Find where the given text appears and provide that cell's center as (X, Y) coordinate. 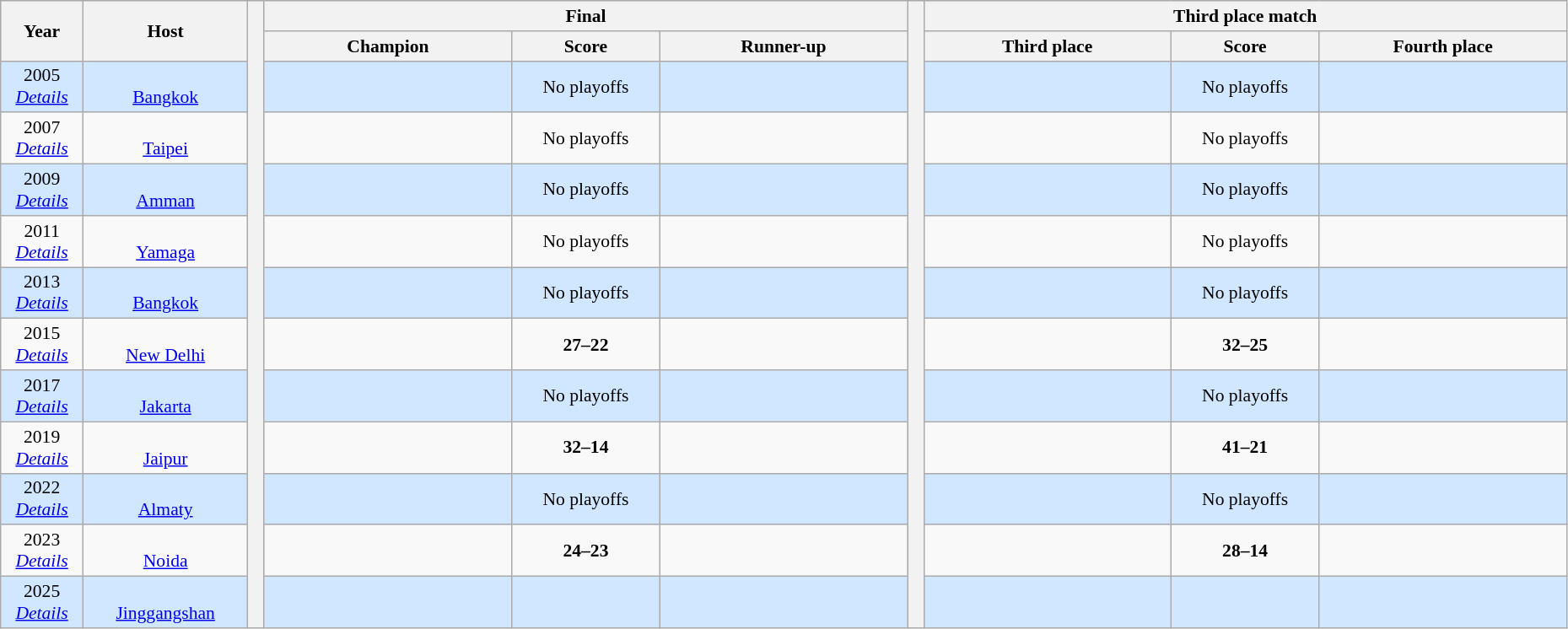
Jakarta (165, 396)
2007Details (42, 138)
New Delhi (165, 344)
2015Details (42, 344)
24–23 (586, 551)
2005Details (42, 86)
Third place match (1245, 16)
2011Details (42, 241)
41–21 (1245, 447)
Third place (1048, 46)
2009Details (42, 191)
2017Details (42, 396)
2013Details (42, 293)
Final (585, 16)
2022Details (42, 499)
Jinggangshan (165, 602)
Almaty (165, 499)
2023Details (42, 551)
Fourth place (1442, 46)
Noida (165, 551)
2025Details (42, 602)
Yamaga (165, 241)
27–22 (586, 344)
Taipei (165, 138)
Year (42, 30)
28–14 (1245, 551)
2019Details (42, 447)
Runner-up (783, 46)
Champion (388, 46)
Amman (165, 191)
32–25 (1245, 344)
Host (165, 30)
Jaipur (165, 447)
32–14 (586, 447)
